Return (X, Y) of the center of cell containing provided text 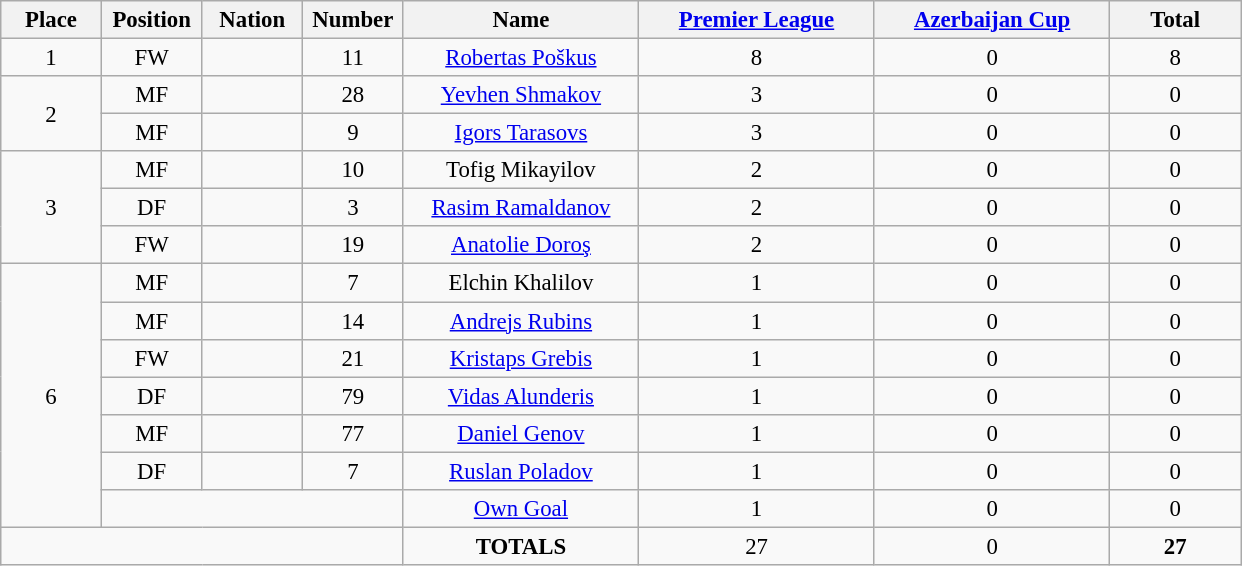
Name (521, 20)
Vidas Alunderis (521, 396)
Azerbaijan Cup (992, 20)
11 (354, 58)
Andrejs Rubins (521, 321)
21 (354, 358)
Tofig Mikayilov (521, 170)
Ruslan Poladov (521, 471)
Anatolie Doroş (521, 245)
Yevhen Shmakov (521, 95)
Igors Tarasovs (521, 133)
6 (52, 396)
28 (354, 95)
79 (354, 396)
Position (152, 20)
Elchin Khalilov (521, 283)
Total (1176, 20)
14 (354, 321)
Place (52, 20)
Own Goal (521, 509)
Premier League (757, 20)
Daniel Genov (521, 433)
Nation (252, 20)
77 (354, 433)
Robertas Poškus (521, 58)
Rasim Ramaldanov (521, 208)
Number (354, 20)
TOTALS (521, 546)
10 (354, 170)
Kristaps Grebis (521, 358)
9 (354, 133)
19 (354, 245)
